Locate the cell with the specified text and output its (X, Y) center coordinate. 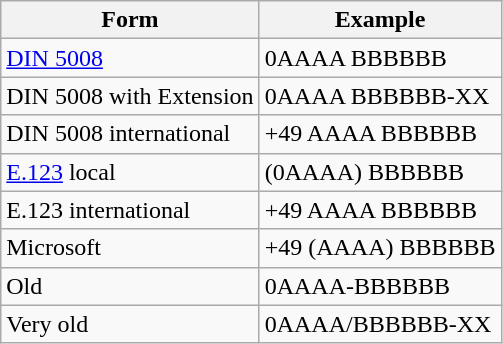
Example (380, 20)
0AAAA/BBBBBB-XX (380, 324)
0AAAA-BBBBBB (380, 286)
0AAAA BBBBBB (380, 58)
E.123 local (130, 172)
(0AAAA) BBBBBB (380, 172)
+49 (AAAA) BBBBBB (380, 248)
DIN 5008 with Extension (130, 96)
DIN 5008 (130, 58)
Very old (130, 324)
0AAAA BBBBBB-XX (380, 96)
E.123 international (130, 210)
Form (130, 20)
DIN 5008 international (130, 134)
Microsoft (130, 248)
Old (130, 286)
